Locate the cell with the specified text and output its (x, y) center coordinate. 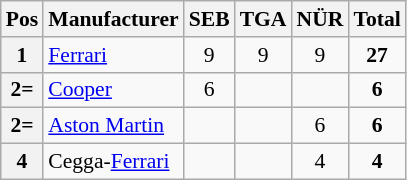
Pos (22, 19)
Cegga-Ferrari (113, 162)
Cooper (113, 90)
Manufacturer (113, 19)
Total (376, 19)
NÜR (320, 19)
SEB (210, 19)
1 (22, 55)
Aston Martin (113, 126)
TGA (264, 19)
27 (376, 55)
Ferrari (113, 55)
